Determine the [X, Y] coordinate at the center of the cell enclosing the given text.  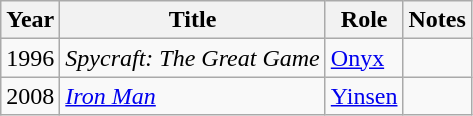
Role [364, 20]
2008 [30, 96]
Iron Man [192, 96]
Notes [437, 20]
Title [192, 20]
Spycraft: The Great Game [192, 58]
Yinsen [364, 96]
Year [30, 20]
1996 [30, 58]
Onyx [364, 58]
